Provide the [X, Y] coordinate of the cell's center where the given text is located.  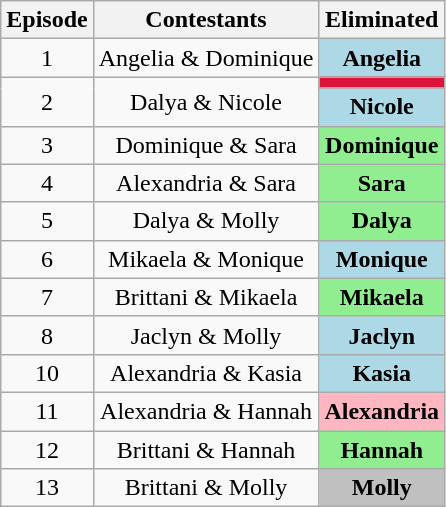
Dalya & Nicole [206, 102]
11 [47, 411]
1 [47, 58]
Kasia [382, 373]
Alexandria & Kasia [206, 373]
3 [47, 145]
8 [47, 335]
Eliminated [382, 20]
Contestants [206, 20]
Dominique & Sara [206, 145]
5 [47, 221]
Molly [382, 488]
Episode [47, 20]
Jaclyn [382, 335]
2 [47, 102]
Jaclyn & Molly [206, 335]
Alexandria [382, 411]
Alexandria & Hannah [206, 411]
Alexandria & Sara [206, 183]
10 [47, 373]
Brittani & Molly [206, 488]
13 [47, 488]
Dalya & Molly [206, 221]
Mikaela [382, 297]
4 [47, 183]
12 [47, 449]
Hannah [382, 449]
Monique [382, 259]
Sara [382, 183]
7 [47, 297]
Angelia [382, 58]
Brittani & Mikaela [206, 297]
Dalya [382, 221]
6 [47, 259]
Mikaela & Monique [206, 259]
Brittani & Hannah [206, 449]
Nicole [382, 107]
Angelia & Dominique [206, 58]
Dominique [382, 145]
